From the cell containing the given text, extract its center point as [x, y] coordinate. 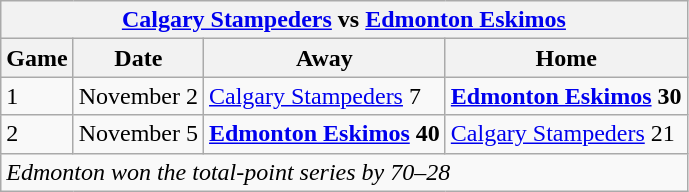
Calgary Stampeders 21 [566, 134]
Calgary Stampeders vs Edmonton Eskimos [344, 20]
Calgary Stampeders 7 [324, 96]
1 [37, 96]
Date [138, 58]
Home [566, 58]
Game [37, 58]
Edmonton won the total-point series by 70–28 [344, 172]
2 [37, 134]
Edmonton Eskimos 40 [324, 134]
November 5 [138, 134]
Away [324, 58]
November 2 [138, 96]
Edmonton Eskimos 30 [566, 96]
